Find where the given text appears and provide that cell's center as [X, Y] coordinate. 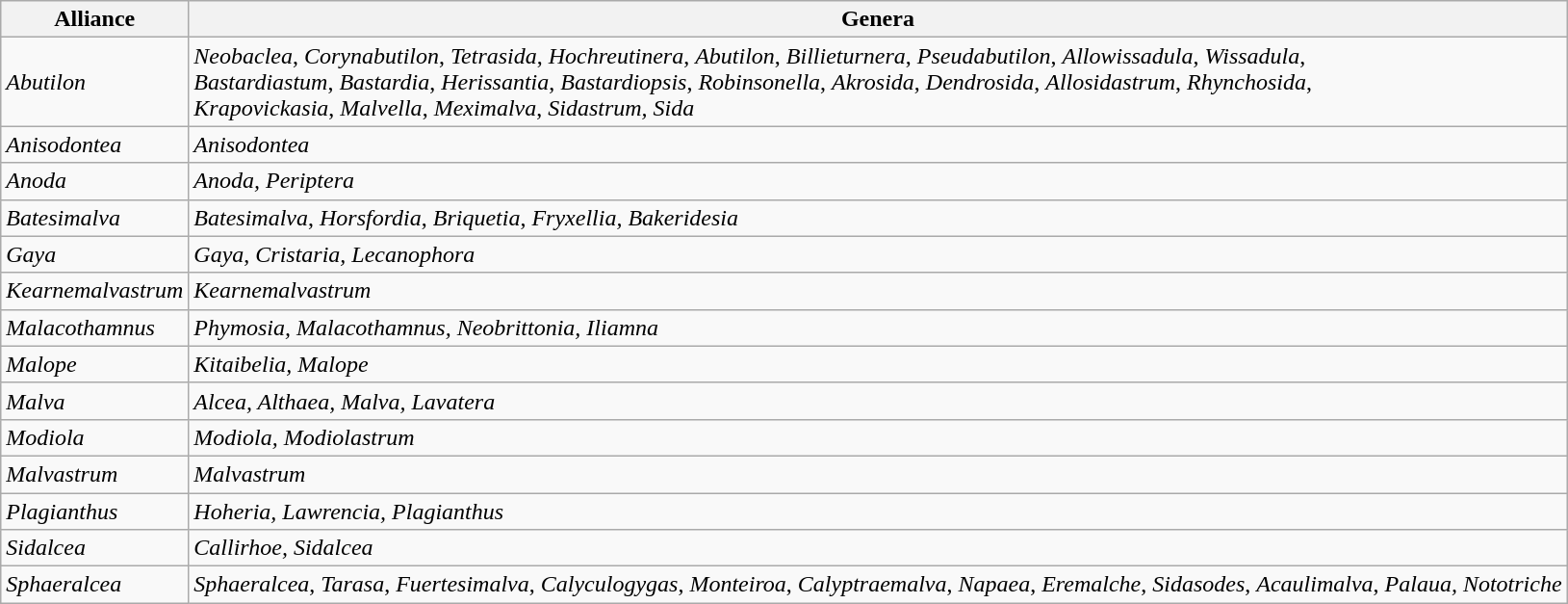
Modiola [94, 437]
Plagianthus [94, 512]
Malope [94, 364]
Phymosia, Malacothamnus, Neobrittonia, Iliamna [878, 328]
Gaya, Cristaria, Lecanophora [878, 254]
Sidalcea [94, 548]
Batesimalva, Horsfordia, Briquetia, Fryxellia, Bakeridesia [878, 218]
Sphaeralcea, Tarasa, Fuertesimalva, Calyculogygas, Monteiroa, Calyptraemalva, Napaea, Eremalche, Sidasodes, Acaulimalva, Palaua, Nototriche [878, 585]
Anoda, Periptera [878, 181]
Genera [878, 19]
Abutilon [94, 82]
Sphaeralcea [94, 585]
Alliance [94, 19]
Anoda [94, 181]
Gaya [94, 254]
Batesimalva [94, 218]
Kitaibelia, Malope [878, 364]
Malacothamnus [94, 328]
Hoheria, Lawrencia, Plagianthus [878, 512]
Malva [94, 401]
Callirhoe, Sidalcea [878, 548]
Modiola, Modiolastrum [878, 437]
Alcea, Althaea, Malva, Lavatera [878, 401]
